Pinpoint the cell where the given text exists, returning its [x, y] midpoint coordinate. 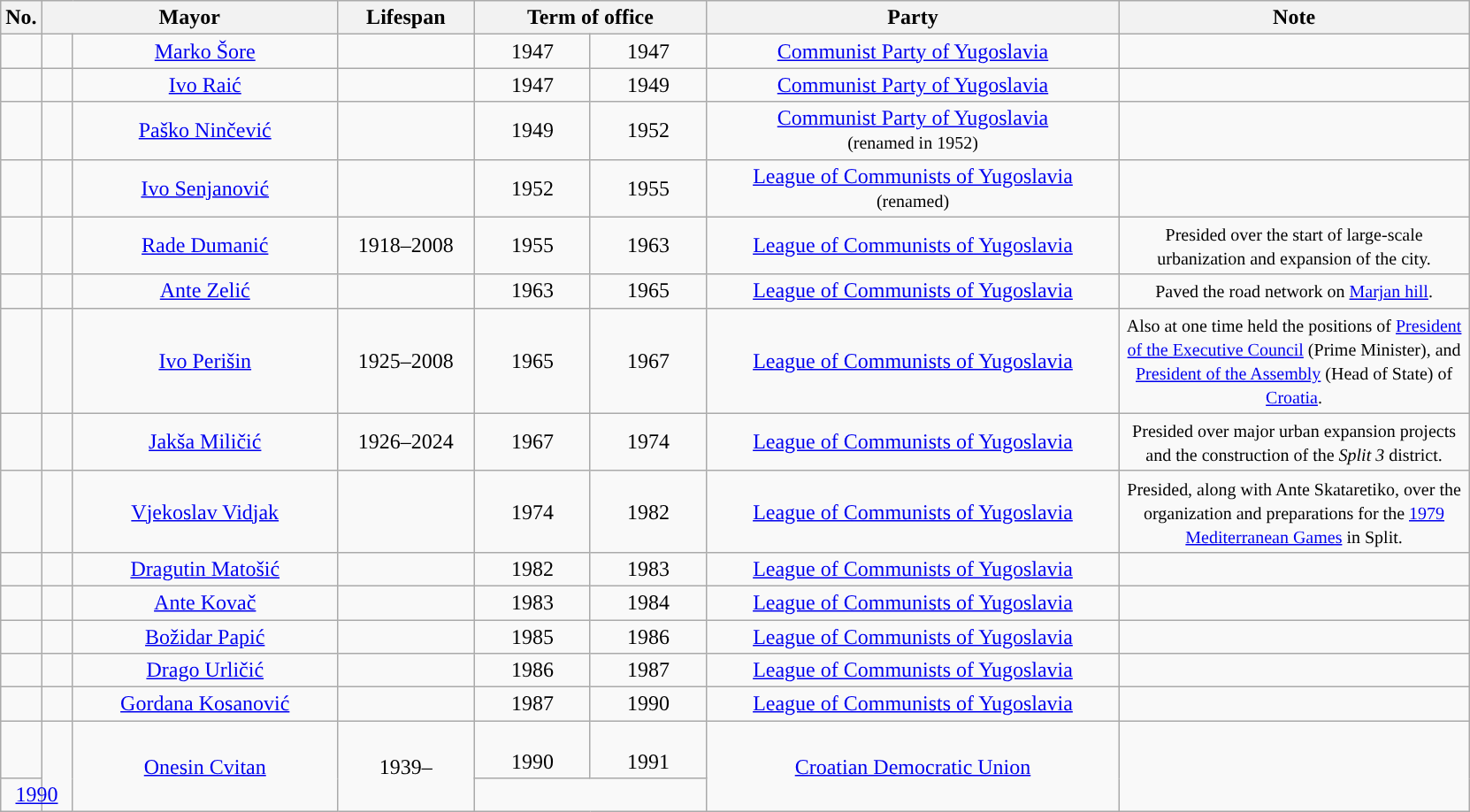
1926–2024 [405, 442]
Lifespan [405, 18]
Communist Party of Yugoslavia(renamed in 1952) [913, 131]
Rade Dumanić [205, 246]
Paved the road network on Marjan hill. [1295, 291]
Vjekoslav Vidjak [205, 511]
1985 [532, 636]
Dragutin Matošić [205, 569]
Croatian Democratic Union [913, 766]
1925–2008 [405, 361]
1939– [405, 766]
No. [21, 18]
Mayor [189, 18]
Presided, along with Ante Skataretiko, over the organization and preparations for the 1979 Mediterranean Games in Split. [1295, 511]
League of Communists of Yugoslavia(renamed) [913, 188]
Presided over the start of large-scale urbanization and expansion of the city. [1295, 246]
Ivo Senjanović [205, 188]
Ivo Perišin [205, 361]
Also at one time held the positions of President of the Executive Council (Prime Minister), and President of the Assembly (Head of State) of Croatia. [1295, 361]
Marko Šore [205, 51]
Paško Ninčević [205, 131]
Party [913, 18]
Božidar Papić [205, 636]
1991 [647, 750]
Drago Urličić [205, 670]
Ante Kovač [205, 602]
Note [1295, 18]
Presided over major urban expansion projects and the construction of the Split 3 district. [1295, 442]
1984 [647, 602]
Gordana Kosanović [205, 704]
Ante Zelić [205, 291]
Ivo Raić [205, 85]
Onesin Cvitan [205, 766]
Jakša Miličić [205, 442]
Term of office [590, 18]
1918–2008 [405, 246]
